Capture the cell that displays the provided text and extract its [x, y] central coordinate. 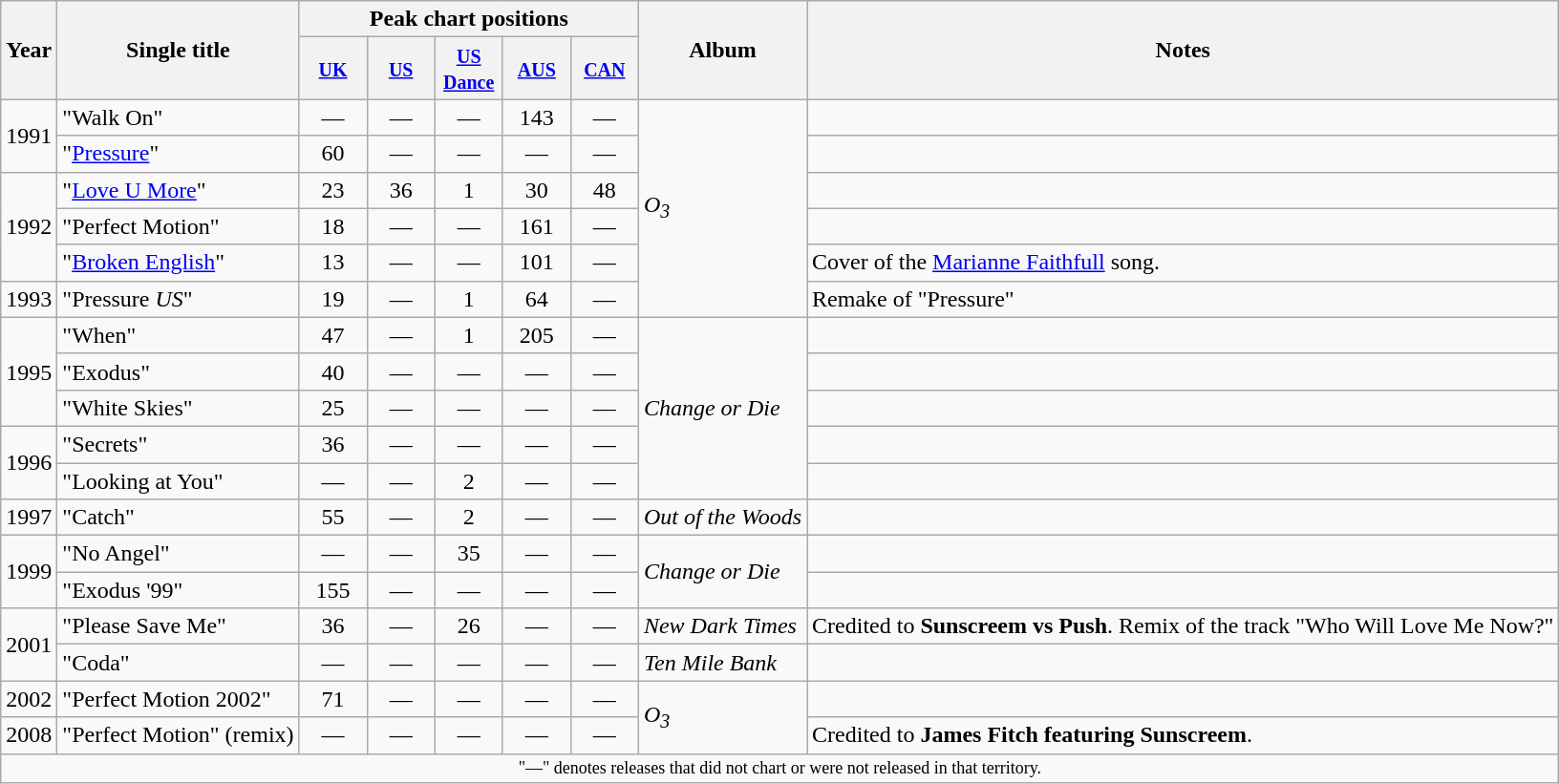
"Looking at You" [178, 480]
"No Angel" [178, 554]
US [401, 69]
"Please Save Me" [178, 626]
"Love U More" [178, 190]
UK [332, 69]
30 [537, 190]
1991 [29, 136]
Ten Mile Bank [722, 663]
AUS [537, 69]
"Exodus '99" [178, 590]
"—" denotes releases that did not chart or were not released in that territory. [779, 768]
60 [332, 154]
19 [332, 299]
26 [468, 626]
"Perfect Motion" [178, 226]
Single title [178, 50]
"Secrets" [178, 444]
"Perfect Motion 2002" [178, 699]
2008 [29, 735]
Album [722, 50]
1997 [29, 518]
40 [332, 371]
2001 [29, 645]
64 [537, 299]
1993 [29, 299]
"Perfect Motion" (remix) [178, 735]
US Dance [468, 69]
"Broken English" [178, 263]
18 [332, 226]
Cover of the Marianne Faithfull song. [1183, 263]
Year [29, 50]
161 [537, 226]
CAN [604, 69]
25 [332, 408]
"Pressure" [178, 154]
143 [537, 117]
35 [468, 554]
"White Skies" [178, 408]
101 [537, 263]
"Coda" [178, 663]
23 [332, 190]
Remake of "Pressure" [1183, 299]
205 [537, 335]
1992 [29, 226]
71 [332, 699]
New Dark Times [722, 626]
Notes [1183, 50]
155 [332, 590]
Credited to Sunscreem vs Push. Remix of the track "Who Will Love Me Now?" [1183, 626]
47 [332, 335]
"Catch" [178, 518]
Credited to James Fitch featuring Sunscreem. [1183, 735]
Out of the Woods [722, 518]
"Pressure US" [178, 299]
1999 [29, 572]
2002 [29, 699]
48 [604, 190]
"Walk On" [178, 117]
"When" [178, 335]
Peak chart positions [468, 19]
13 [332, 263]
"Exodus" [178, 371]
55 [332, 518]
1995 [29, 371]
1996 [29, 462]
